Output the (X, Y) coordinate of the center of the cell containing the given text.  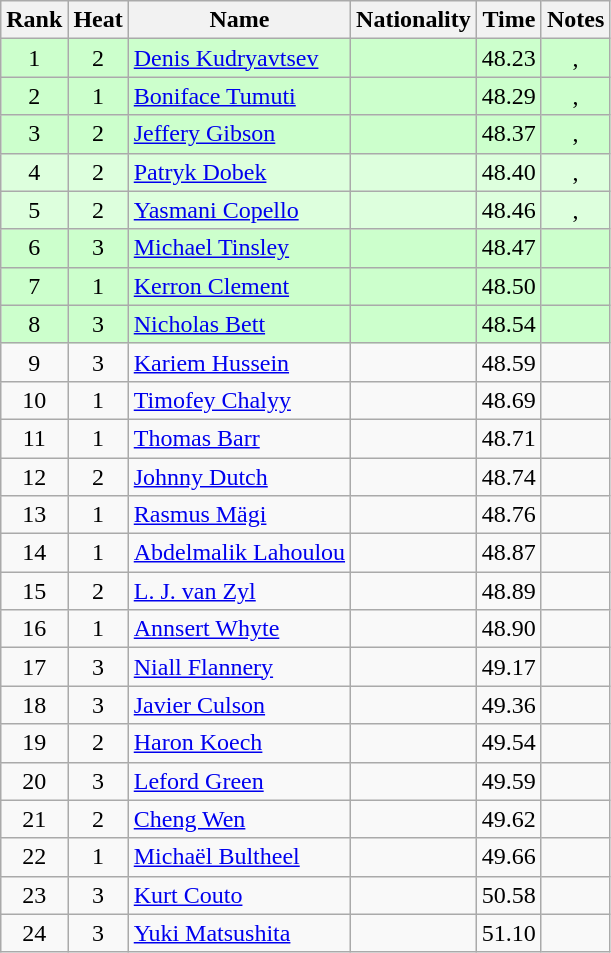
13 (34, 515)
48.47 (508, 248)
7 (34, 286)
11 (34, 438)
49.66 (508, 857)
48.69 (508, 400)
Notes (575, 20)
22 (34, 857)
24 (34, 933)
15 (34, 591)
Heat (98, 20)
20 (34, 781)
Yuki Matsushita (239, 933)
Time (508, 20)
23 (34, 895)
Cheng Wen (239, 819)
21 (34, 819)
Michaël Bultheel (239, 857)
Johnny Dutch (239, 477)
48.87 (508, 553)
51.10 (508, 933)
Kurt Couto (239, 895)
Patryk Dobek (239, 172)
Yasmani Copello (239, 210)
50.58 (508, 895)
49.17 (508, 667)
12 (34, 477)
48.54 (508, 324)
17 (34, 667)
48.76 (508, 515)
49.62 (508, 819)
19 (34, 743)
Nationality (414, 20)
8 (34, 324)
16 (34, 629)
Michael Tinsley (239, 248)
48.74 (508, 477)
Rank (34, 20)
14 (34, 553)
L. J. van Zyl (239, 591)
Niall Flannery (239, 667)
48.40 (508, 172)
48.89 (508, 591)
Denis Kudryavtsev (239, 58)
5 (34, 210)
6 (34, 248)
48.59 (508, 362)
18 (34, 705)
Rasmus Mägi (239, 515)
Leford Green (239, 781)
48.37 (508, 134)
48.29 (508, 96)
9 (34, 362)
Abdelmalik Lahoulou (239, 553)
10 (34, 400)
Jeffery Gibson (239, 134)
49.59 (508, 781)
Haron Koech (239, 743)
48.46 (508, 210)
48.71 (508, 438)
48.23 (508, 58)
49.54 (508, 743)
Boniface Tumuti (239, 96)
4 (34, 172)
Name (239, 20)
Annsert Whyte (239, 629)
49.36 (508, 705)
Nicholas Bett (239, 324)
Kariem Hussein (239, 362)
48.50 (508, 286)
48.90 (508, 629)
Kerron Clement (239, 286)
Timofey Chalyy (239, 400)
Thomas Barr (239, 438)
Javier Culson (239, 705)
